Scan for the cell matching the given text and deliver its (X, Y) coordinate at center. 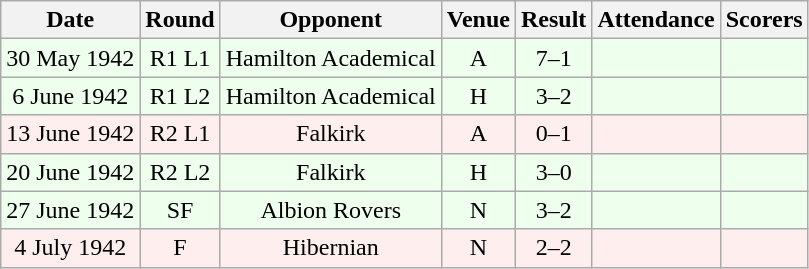
R2 L1 (180, 134)
6 June 1942 (70, 96)
20 June 1942 (70, 172)
27 June 1942 (70, 210)
Hibernian (330, 248)
Venue (478, 20)
0–1 (553, 134)
30 May 1942 (70, 58)
13 June 1942 (70, 134)
R1 L2 (180, 96)
Date (70, 20)
Scorers (764, 20)
SF (180, 210)
F (180, 248)
Opponent (330, 20)
3–0 (553, 172)
Round (180, 20)
Attendance (656, 20)
R1 L1 (180, 58)
7–1 (553, 58)
Result (553, 20)
R2 L2 (180, 172)
2–2 (553, 248)
4 July 1942 (70, 248)
Albion Rovers (330, 210)
